Find where the given text appears and provide that cell's center as (X, Y) coordinate. 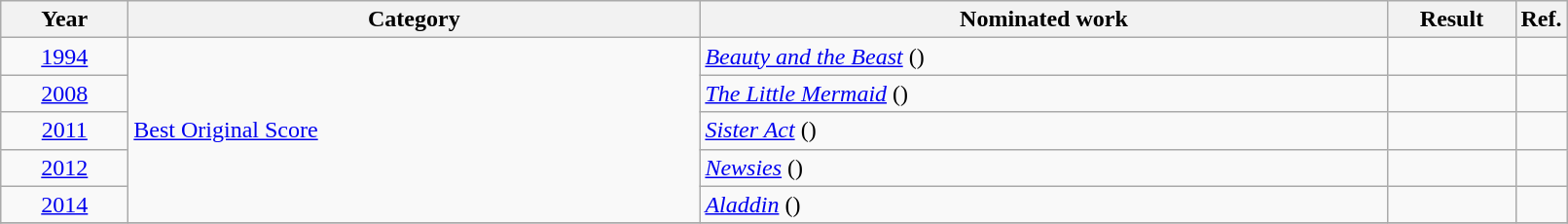
The Little Mermaid () (1043, 93)
2008 (64, 93)
2012 (64, 168)
Beauty and the Beast () (1043, 56)
Result (1452, 19)
2014 (64, 205)
Best Original Score (415, 131)
2011 (64, 131)
Ref. (1542, 19)
Year (64, 19)
Nominated work (1043, 19)
Sister Act () (1043, 131)
Category (415, 19)
Aladdin () (1043, 205)
1994 (64, 56)
Newsies () (1043, 168)
